Scan for the cell matching the given text and deliver its [x, y] coordinate at center. 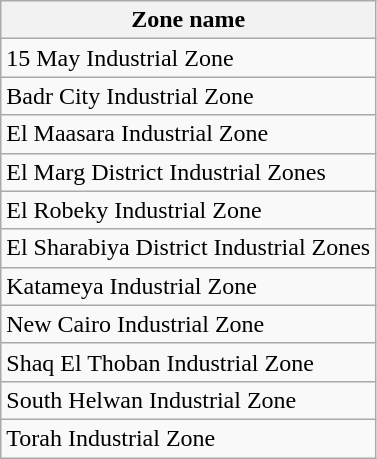
El Maasara Industrial Zone [188, 134]
Torah Industrial Zone [188, 438]
15 May Industrial Zone [188, 58]
El Marg District Industrial Zones [188, 172]
Zone name [188, 20]
Shaq El Thoban Industrial Zone [188, 362]
El Robeky Industrial Zone [188, 210]
El Sharabiya District Industrial Zones [188, 248]
Katameya Industrial Zone [188, 286]
New Cairo Industrial Zone [188, 324]
Badr City Industrial Zone [188, 96]
South Helwan Industrial Zone [188, 400]
